Return [x, y] of the center of cell containing provided text 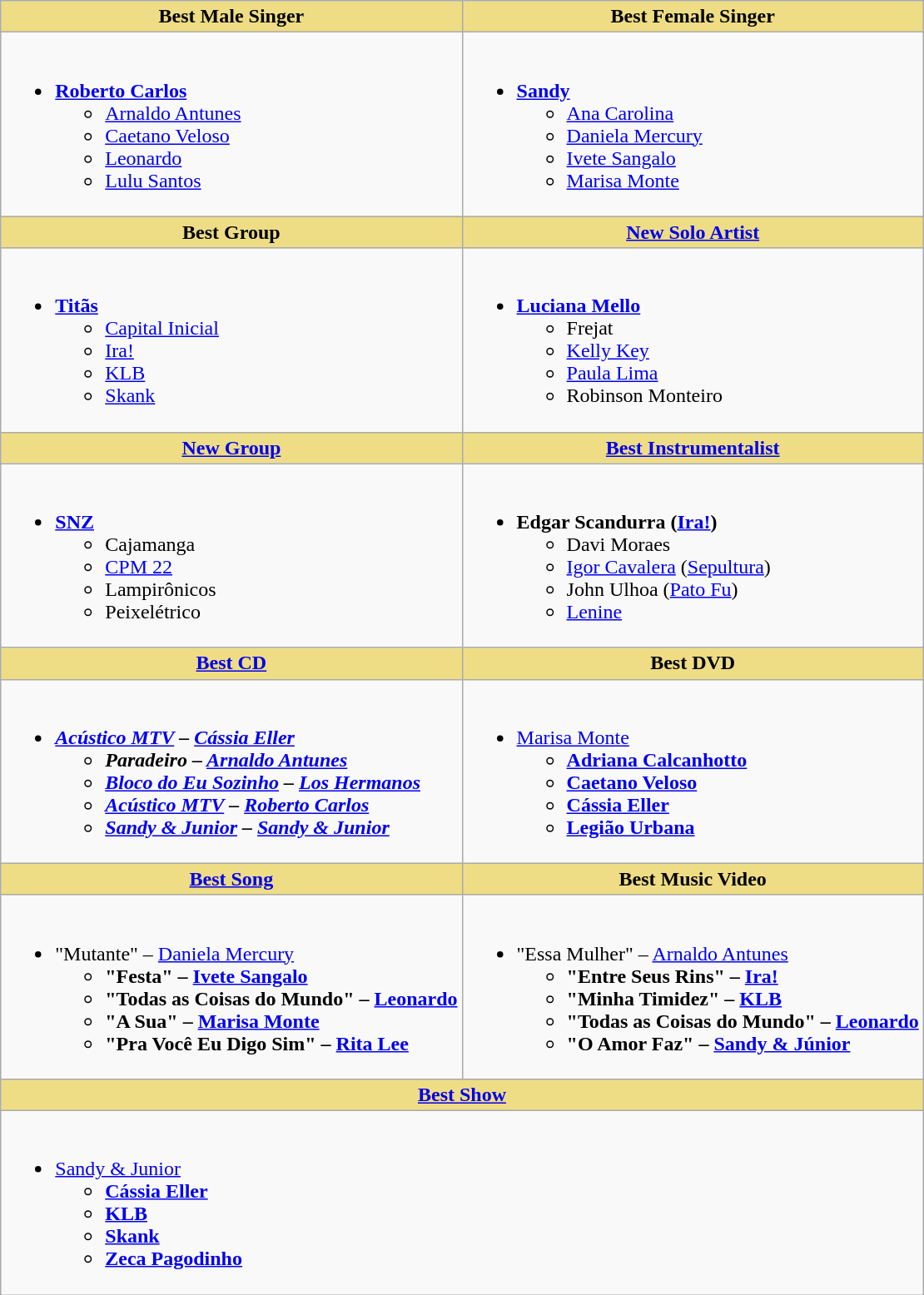
SandyAna CarolinaDaniela MercuryIvete SangaloMarisa Monte [693, 125]
Best Instrumentalist [693, 448]
Best Song [231, 879]
Luciana MelloFrejatKelly KeyPaula LimaRobinson Monteiro [693, 340]
New Group [231, 448]
"Mutante" – Daniela Mercury"Festa" – Ivete Sangalo"Todas as Coisas do Mundo" – Leonardo"A Sua" – Marisa Monte"Pra Você Eu Digo Sim" – Rita Lee [231, 987]
Best Music Video [693, 879]
Roberto CarlosArnaldo AntunesCaetano VelosoLeonardoLulu Santos [231, 125]
TitãsCapital InicialIra!KLBSkank [231, 340]
SNZCajamangaCPM 22LampirônicosPeixelétrico [231, 556]
Best Show [463, 1094]
Best CD [231, 663]
Best DVD [693, 663]
New Solo Artist [693, 232]
Edgar Scandurra (Ira!)Davi MoraesIgor Cavalera (Sepultura)John Ulhoa (Pato Fu)Lenine [693, 556]
Best Male Singer [231, 17]
"Essa Mulher" – Arnaldo Antunes"Entre Seus Rins" – Ira!"Minha Timidez" – KLB"Todas as Coisas do Mundo" – Leonardo"O Amor Faz" – Sandy & Júnior [693, 987]
Best Group [231, 232]
Acústico MTV – Cássia EllerParadeiro – Arnaldo AntunesBloco do Eu Sozinho – Los HermanosAcústico MTV – Roberto CarlosSandy & Junior – Sandy & Junior [231, 771]
Marisa MonteAdriana CalcanhottoCaetano VelosoCássia EllerLegião Urbana [693, 771]
Best Female Singer [693, 17]
Sandy & JuniorCássia EllerKLBSkankZeca Pagodinho [463, 1202]
